Capture the cell that displays the provided text and extract its [X, Y] central coordinate. 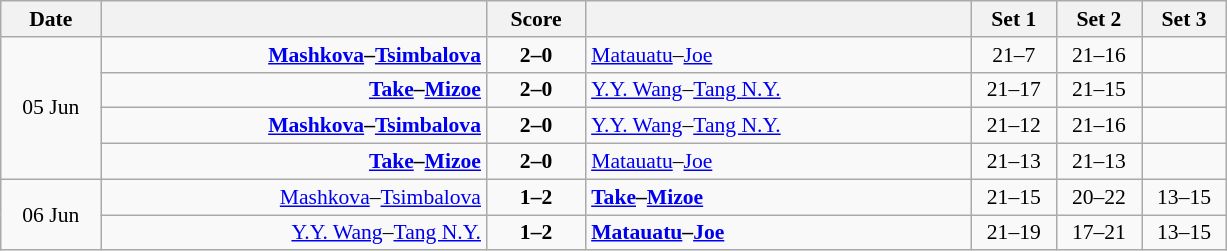
Date [51, 19]
Set 2 [1098, 19]
21–17 [1014, 90]
21–12 [1014, 126]
17–21 [1098, 233]
06 Jun [51, 214]
21–19 [1014, 233]
05 Jun [51, 108]
21–7 [1014, 55]
20–22 [1098, 197]
Set 1 [1014, 19]
Score [536, 19]
Set 3 [1184, 19]
